From the cell containing the given text, extract its center point as (x, y) coordinate. 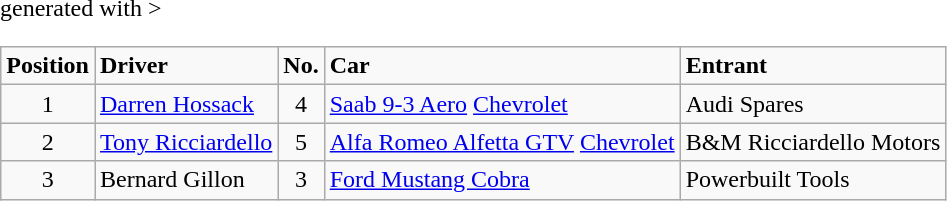
Ford Mustang Cobra (502, 180)
1 (48, 104)
4 (301, 104)
B&M Ricciardello Motors (813, 142)
Audi Spares (813, 104)
Alfa Romeo Alfetta GTV Chevrolet (502, 142)
Driver (186, 66)
Tony Ricciardello (186, 142)
2 (48, 142)
Bernard Gillon (186, 180)
Powerbuilt Tools (813, 180)
Entrant (813, 66)
5 (301, 142)
Saab 9-3 Aero Chevrolet (502, 104)
No. (301, 66)
Car (502, 66)
Position (48, 66)
Darren Hossack (186, 104)
